Scan for the cell matching the given text and deliver its (X, Y) coordinate at center. 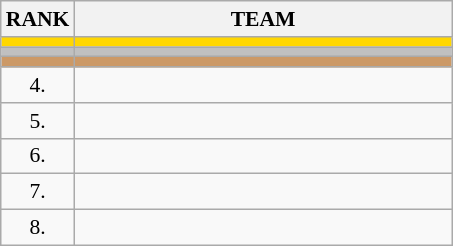
7. (38, 192)
8. (38, 228)
RANK (38, 19)
4. (38, 85)
TEAM (262, 19)
5. (38, 121)
6. (38, 156)
